Detect which cell encompasses the target text, then output its (x, y) center coordinate. 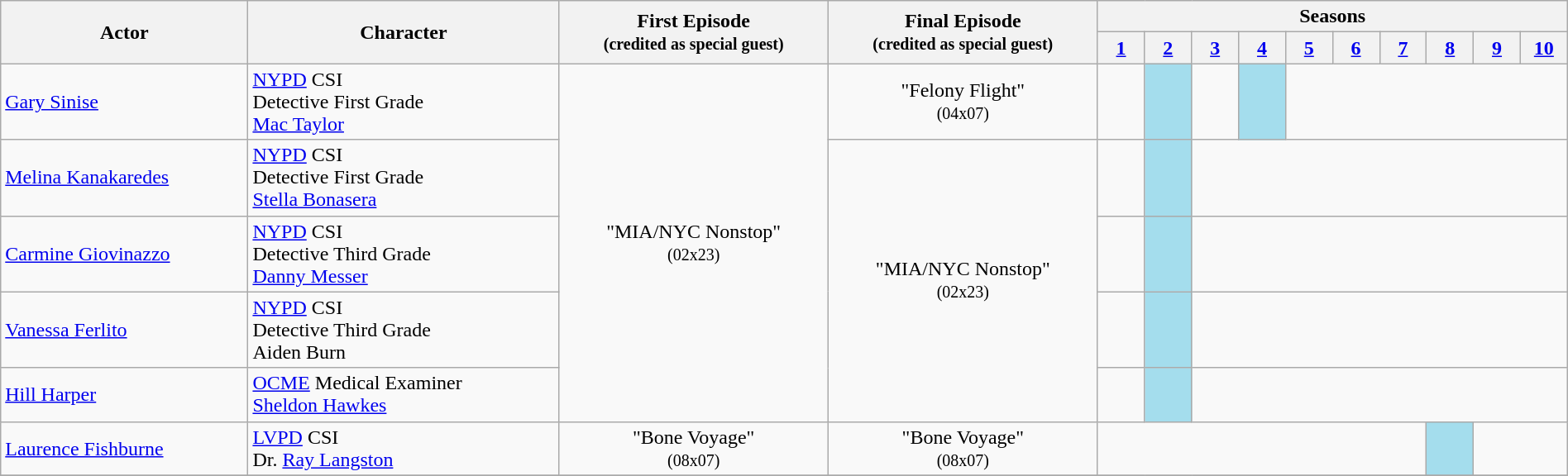
Final Episode(credited as special guest) (963, 32)
NYPD CSIDetective Third GradeDanny Messer (404, 254)
4 (1262, 48)
NYPD CSIDetective First GradeStella Bonasera (404, 178)
Melina Kanakaredes (124, 178)
Seasons (1332, 17)
LVPD CSIDr. Ray Langston (404, 448)
6 (1356, 48)
NYPD CSIDetective First GradeMac Taylor (404, 102)
Carmine Giovinazzo (124, 254)
9 (1497, 48)
5 (1308, 48)
Actor (124, 32)
OCME Medical ExaminerSheldon Hawkes (404, 395)
3 (1216, 48)
Character (404, 32)
10 (1543, 48)
8 (1451, 48)
Laurence Fishburne (124, 448)
"Felony Flight"(04x07) (963, 102)
Vanessa Ferlito (124, 330)
7 (1403, 48)
Hill Harper (124, 395)
NYPD CSIDetective Third GradeAiden Burn (404, 330)
2 (1168, 48)
Gary Sinise (124, 102)
1 (1121, 48)
First Episode(credited as special guest) (694, 32)
